Identify which cell holds the provided text, then report its (X, Y) central coordinate. 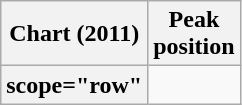
Peakposition (194, 34)
Chart (2011) (74, 34)
scope="row" (74, 85)
